Return the (X, Y) coordinate for the center point of the cell that contains the specified text.  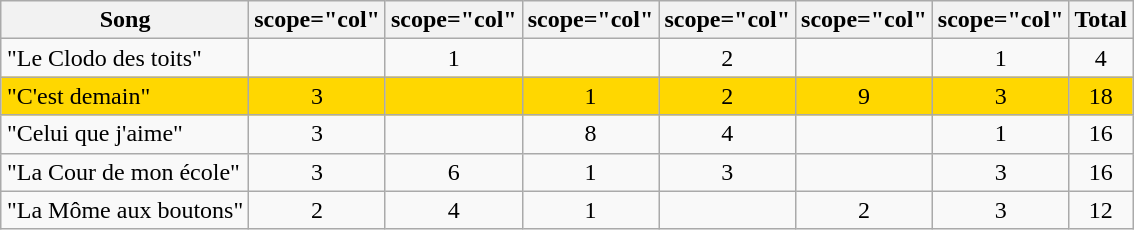
"Celui que j'aime" (124, 134)
Total (1101, 20)
"La Môme aux boutons" (124, 210)
6 (454, 172)
"La Cour de mon école" (124, 172)
Song (124, 20)
8 (590, 134)
9 (864, 96)
"C'est demain" (124, 96)
12 (1101, 210)
18 (1101, 96)
"Le Clodo des toits" (124, 58)
